For the text-containing cell, return its midpoint in (X, Y) coordinate format. 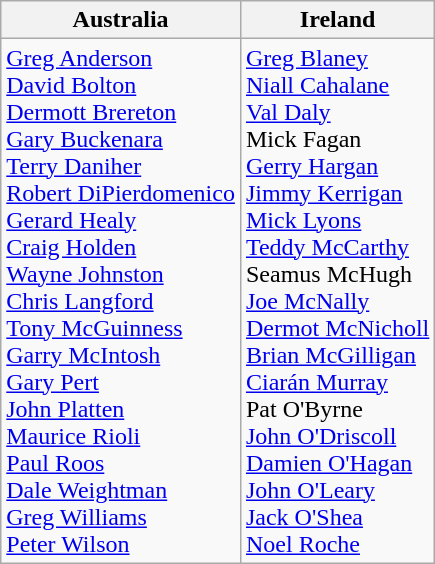
Ireland (337, 20)
Australia (121, 20)
